Scan for the cell matching the given text and deliver its (X, Y) coordinate at center. 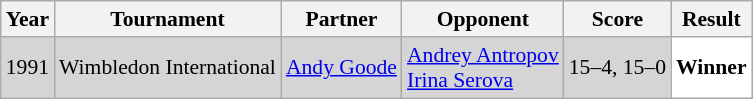
Tournament (168, 19)
Result (712, 19)
Score (618, 19)
Wimbledon International (168, 68)
Andrey Antropov Irina Serova (483, 68)
Partner (342, 19)
15–4, 15–0 (618, 68)
Opponent (483, 19)
Andy Goode (342, 68)
Winner (712, 68)
1991 (28, 68)
Year (28, 19)
